Pinpoint the cell where the given text exists, returning its [X, Y] midpoint coordinate. 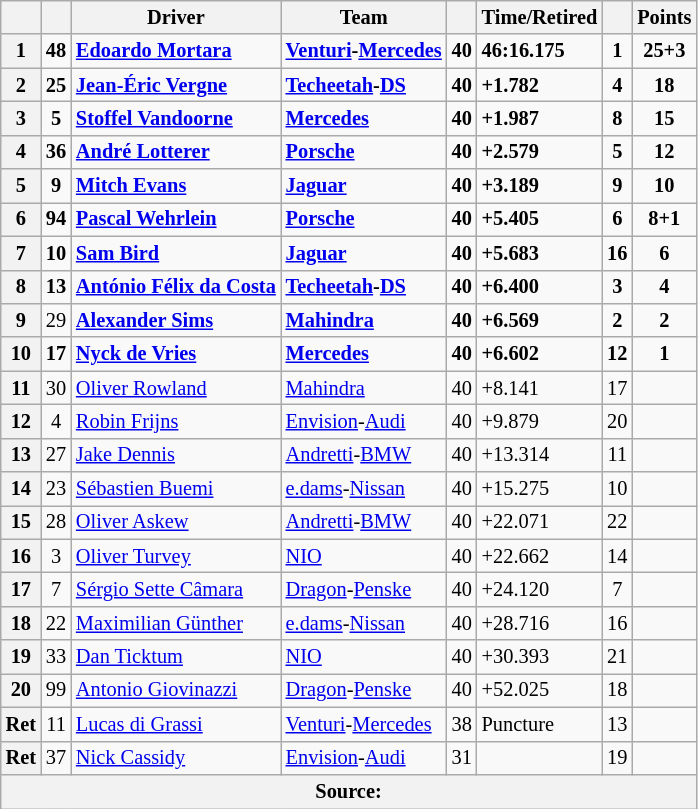
37 [56, 758]
46:16.175 [540, 51]
8+1 [664, 219]
+28.716 [540, 623]
36 [56, 152]
+6.400 [540, 287]
Nick Cassidy [176, 758]
André Lotterer [176, 152]
Source: [349, 791]
+22.071 [540, 522]
Jake Dennis [176, 455]
Edoardo Mortara [176, 51]
25 [56, 85]
31 [462, 758]
Maximilian Günther [176, 623]
23 [56, 489]
+1.987 [540, 118]
Lucas di Grassi [176, 724]
Dan Ticktum [176, 657]
Robin Frijns [176, 421]
Oliver Turvey [176, 556]
Puncture [540, 724]
21 [617, 657]
Jean-Éric Vergne [176, 85]
Alexander Sims [176, 320]
Team [364, 17]
Antonio Giovinazzi [176, 690]
25+3 [664, 51]
94 [56, 219]
30 [56, 388]
+13.314 [540, 455]
Oliver Askew [176, 522]
+6.602 [540, 354]
Mitch Evans [176, 186]
Nyck de Vries [176, 354]
+6.569 [540, 320]
28 [56, 522]
António Félix da Costa [176, 287]
Sérgio Sette Câmara [176, 589]
Sam Bird [176, 253]
+2.579 [540, 152]
+52.025 [540, 690]
Points [664, 17]
99 [56, 690]
+5.683 [540, 253]
38 [462, 724]
+30.393 [540, 657]
27 [56, 455]
+15.275 [540, 489]
Stoffel Vandoorne [176, 118]
+8.141 [540, 388]
+5.405 [540, 219]
29 [56, 320]
+24.120 [540, 589]
+22.662 [540, 556]
33 [56, 657]
48 [56, 51]
Sébastien Buemi [176, 489]
Driver [176, 17]
+3.189 [540, 186]
+9.879 [540, 421]
Oliver Rowland [176, 388]
Time/Retired [540, 17]
Pascal Wehrlein [176, 219]
+1.782 [540, 85]
